Output the [x, y] coordinate of the center of the cell containing the given text.  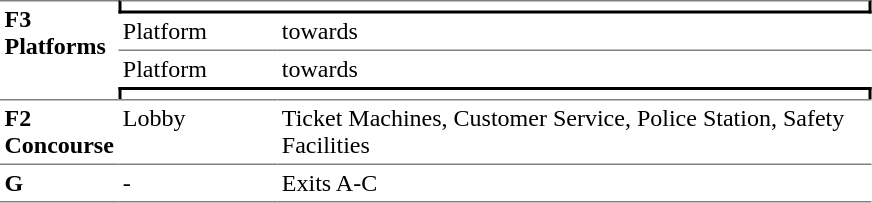
F3Platforms [59, 50]
Ticket Machines, Customer Service, Police Station, Safety Facilities [574, 132]
G [59, 184]
Exits A-C [574, 184]
- [198, 184]
F2Concourse [59, 132]
Lobby [198, 132]
